Provide the [X, Y] coordinate of the cell's center where the given text is located.  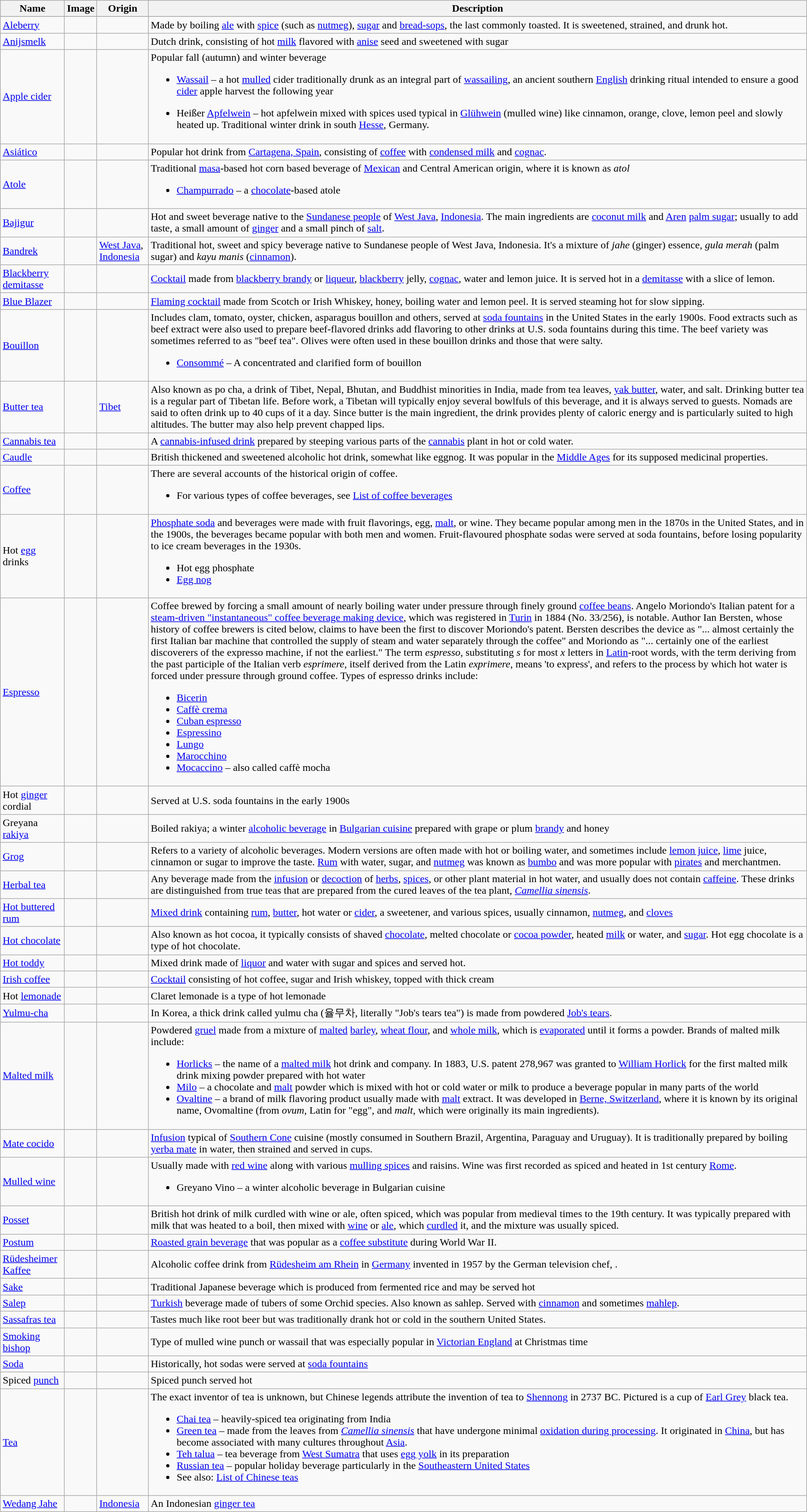
Apple cider [33, 97]
Spiced punch [33, 1381]
In Korea, a thick drink called yulmu cha (율무차, literally "Job's tears tea") is made from powdered Job's tears. [478, 1013]
Tibet [122, 407]
Mixed drink made of liquor and water with sugar and spices and served hot. [478, 963]
Irish coffee [33, 979]
Popular hot drink from Cartagena, Spain, consisting of coffee with condensed milk and cognac. [478, 152]
Hot buttered rum [33, 912]
Atole [33, 185]
Traditional Japanese beverage which is produced from fermented rice and may be served hot [478, 1287]
Posset [33, 1220]
Claret lemonade is a type of hot lemonade [478, 995]
Blackberry demitasse [33, 279]
Rüdesheimer Kaffee [33, 1264]
Spiced punch served hot [478, 1381]
Herbal tea [33, 885]
Caudle [33, 457]
Blue Blazer [33, 301]
A cannabis-infused drink prepared by steeping various parts of the cannabis plant in hot or cold water. [478, 441]
Made by boiling ale with spice (such as nutmeg), sugar and bread-sops, the last commonly toasted. It is sweetened, strained, and drunk hot. [478, 25]
Name [33, 9]
Yulmu-cha [33, 1013]
Espresso [33, 692]
Cocktail consisting of hot coffee, sugar and Irish whiskey, topped with thick cream [478, 979]
West Java, Indonesia [122, 251]
Indonesia [122, 1504]
Image [81, 9]
Tastes much like root beer but was traditionally drank hot or cold in the southern United States. [478, 1319]
Grog [33, 856]
Type of mulled wine punch or wassail that was especially popular in Victorian England at Christmas time [478, 1342]
Bajigur [33, 222]
Hot egg drinks [33, 556]
Sassafras tea [33, 1319]
Served at U.S. soda fountains in the early 1900s [478, 800]
There are several accounts of the historical origin of coffee.For various types of coffee beverages, see List of coffee beverages [478, 490]
Flaming cocktail made from Scotch or Irish Whiskey, honey, boiling water and lemon peel. It is served steaming hot for slow sipping. [478, 301]
An Indonesian ginger tea [478, 1504]
Bouillon [33, 345]
Origin [122, 9]
Hot lemonade [33, 995]
Hot chocolate [33, 941]
Malted milk [33, 1076]
Anijsmelk [33, 41]
Roasted grain beverage that was popular as a coffee substitute during World War II. [478, 1242]
Asiático [33, 152]
Dutch drink, consisting of hot milk flavored with anise seed and sweetened with sugar [478, 41]
Description [478, 9]
Coffee [33, 490]
Greyana rakiya [33, 829]
Mulled wine [33, 1181]
Boiled rakiya; a winter alcoholic beverage in Bulgarian cuisine prepared with grape or plum brandy and honey [478, 829]
Hot toddy [33, 963]
Hot ginger cordial [33, 800]
Butter tea [33, 407]
Alcoholic coffee drink from Rüdesheim am Rhein in Germany invented in 1957 by the German television chef, . [478, 1264]
Turkish beverage made of tubers of some Orchid species. Also known as sahlep. Served with cinnamon and sometimes mahlep. [478, 1303]
Mixed drink containing rum, butter, hot water or cider, a sweetener, and various spices, usually cinnamon, nutmeg, and cloves [478, 912]
Historically, hot sodas were served at soda fountains [478, 1364]
Postum [33, 1242]
Aleberry [33, 25]
Bandrek [33, 251]
Sake [33, 1287]
British thickened and sweetened alcoholic hot drink, somewhat like eggnog. It was popular in the Middle Ages for its supposed medicinal properties. [478, 457]
Traditional masa-based hot corn based beverage of Mexican and Central American origin, where it is known as atolChampurrado – a chocolate-based atole [478, 185]
Smoking bishop [33, 1342]
Soda [33, 1364]
Tea [33, 1442]
Salep [33, 1303]
Cannabis tea [33, 441]
Mate cocido [33, 1143]
Wedang Jahe [33, 1504]
